Capture the cell that displays the provided text and extract its (X, Y) central coordinate. 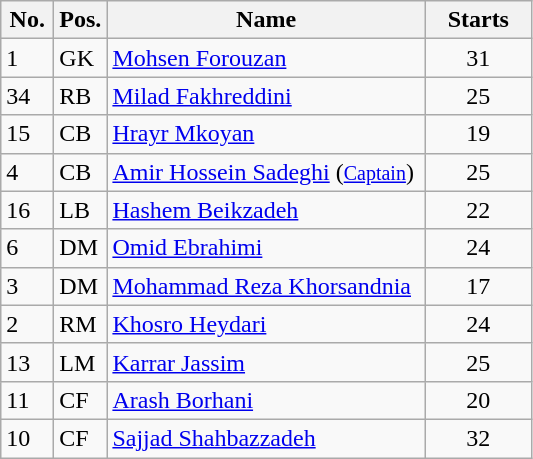
32 (478, 438)
Amir Hossein Sadeghi (Captain) (266, 172)
Mohammad Reza Khorsandnia (266, 286)
13 (28, 362)
Starts (478, 20)
1 (28, 58)
17 (478, 286)
GK (80, 58)
Omid Ebrahimi (266, 248)
Milad Fakhreddini (266, 96)
Hashem Beikzadeh (266, 210)
Karrar Jassim (266, 362)
11 (28, 400)
15 (28, 134)
22 (478, 210)
19 (478, 134)
Khosro Heydari (266, 324)
Pos. (80, 20)
LB (80, 210)
Hrayr Mkoyan (266, 134)
10 (28, 438)
No. (28, 20)
Mohsen Forouzan (266, 58)
4 (28, 172)
RB (80, 96)
RM (80, 324)
Sajjad Shahbazzadeh (266, 438)
2 (28, 324)
Arash Borhani (266, 400)
16 (28, 210)
31 (478, 58)
20 (478, 400)
Name (266, 20)
34 (28, 96)
6 (28, 248)
LM (80, 362)
3 (28, 286)
